From the cell containing the given text, extract its center point as (X, Y) coordinate. 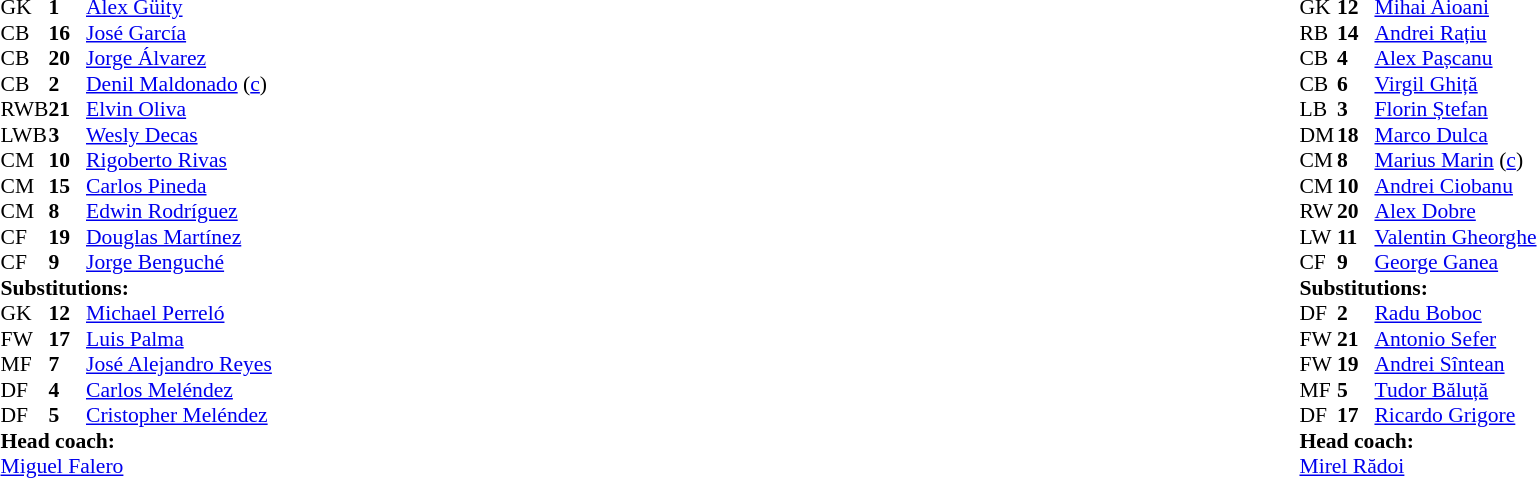
Rigoberto Rivas (179, 161)
Marius Marin (c) (1455, 161)
16 (67, 33)
Alex Pașcanu (1455, 59)
RWB (24, 109)
15 (67, 186)
Elvin Oliva (179, 109)
Andrei Rațiu (1455, 33)
Michael Perreló (179, 313)
GK (24, 313)
Wesly Decas (179, 135)
18 (1356, 135)
Jorge Benguché (179, 263)
RW (1318, 211)
Ricardo Grigore (1455, 415)
José Alejandro Reyes (179, 365)
Andrei Ciobanu (1455, 186)
Radu Boboc (1455, 313)
Tudor Băluță (1455, 390)
LB (1318, 109)
11 (1356, 237)
Alex Dobre (1455, 211)
LW (1318, 237)
Virgil Ghiță (1455, 84)
7 (67, 365)
José García (179, 33)
Antonio Sefer (1455, 339)
George Ganea (1455, 263)
Jorge Álvarez (179, 59)
Carlos Pineda (179, 186)
DM (1318, 135)
Florin Ștefan (1455, 109)
12 (67, 313)
Luis Palma (179, 339)
LWB (24, 135)
Marco Dulca (1455, 135)
14 (1356, 33)
Douglas Martínez (179, 237)
Edwin Rodríguez (179, 211)
Valentin Gheorghe (1455, 237)
Andrei Sîntean (1455, 365)
Carlos Meléndez (179, 390)
Cristopher Meléndez (179, 415)
Denil Maldonado (c) (179, 84)
6 (1356, 84)
RB (1318, 33)
